Pinpoint the cell where the given text exists, returning its [X, Y] midpoint coordinate. 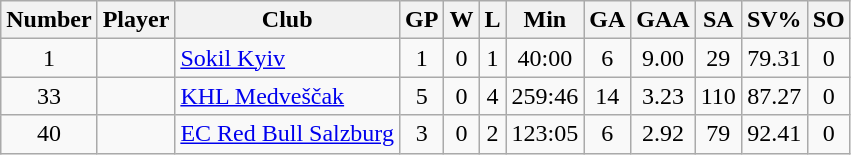
33 [49, 96]
GAA [663, 20]
3.23 [663, 96]
259:46 [545, 96]
14 [608, 96]
SV% [774, 20]
40:00 [545, 58]
KHL Medveščak [288, 96]
Number [49, 20]
92.41 [774, 134]
SA [718, 20]
Sokil Kyiv [288, 58]
W [462, 20]
4 [492, 96]
2.92 [663, 134]
GA [608, 20]
79.31 [774, 58]
40 [49, 134]
Min [545, 20]
87.27 [774, 96]
SO [828, 20]
123:05 [545, 134]
9.00 [663, 58]
EC Red Bull Salzburg [288, 134]
29 [718, 58]
3 [421, 134]
Player [136, 20]
Club [288, 20]
110 [718, 96]
2 [492, 134]
GP [421, 20]
L [492, 20]
5 [421, 96]
79 [718, 134]
